Capture the cell that displays the provided text and extract its (x, y) central coordinate. 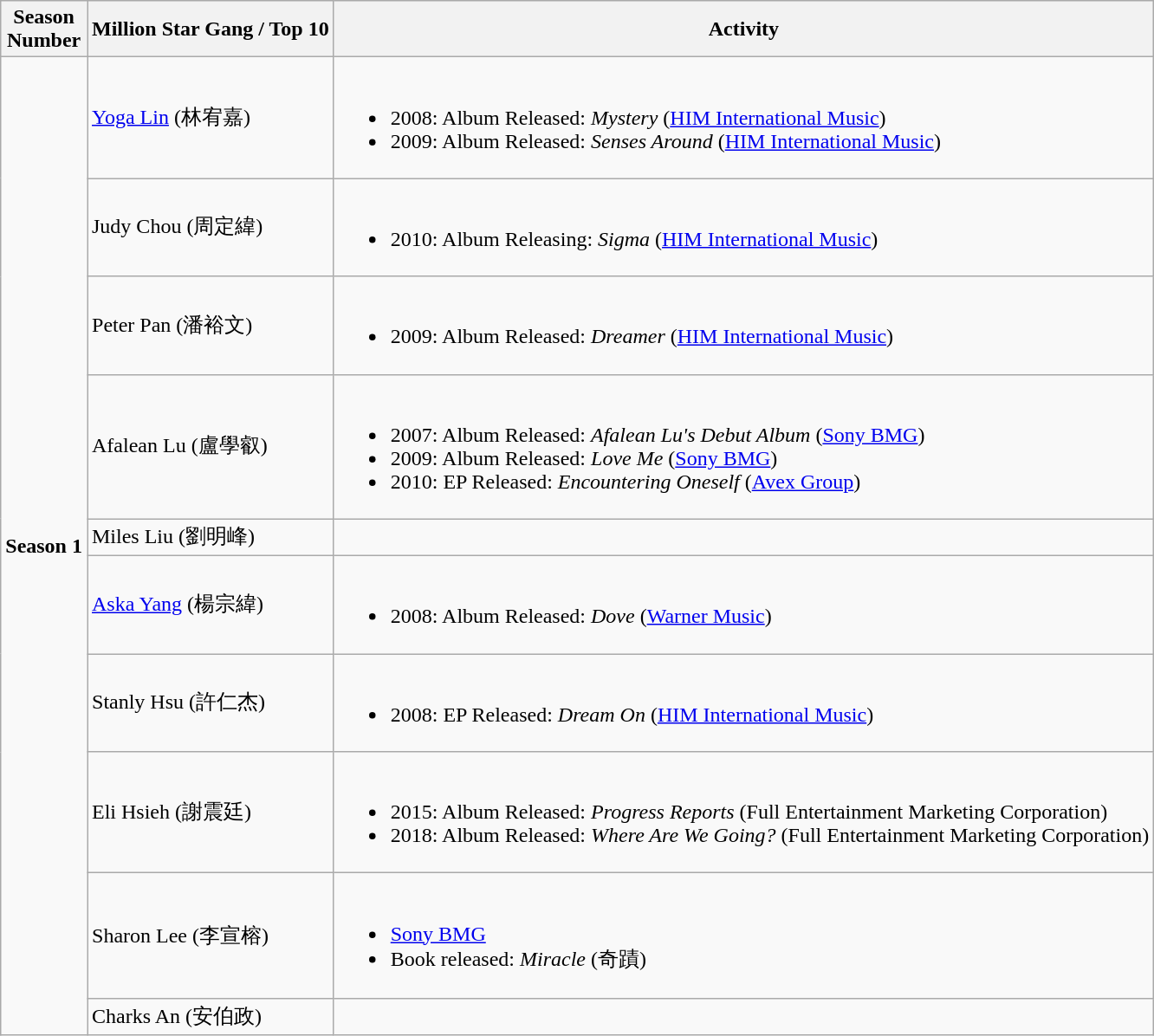
Million Star Gang / Top 10 (210, 29)
Yoga Lin (林宥嘉) (210, 118)
Miles Liu (劉明峰) (210, 537)
Charks An (安伯政) (210, 1017)
Afalean Lu (盧學叡) (210, 447)
Activity (743, 29)
2010: Album Releasing: Sigma (HIM International Music) (743, 227)
Season 1 (44, 546)
Stanly Hsu (許仁杰) (210, 703)
Aska Yang (楊宗緯) (210, 605)
2009: Album Released: Dreamer (HIM International Music) (743, 326)
Sharon Lee (李宣榕) (210, 936)
2008: EP Released: Dream On (HIM International Music) (743, 703)
Eli Hsieh (謝震廷) (210, 813)
Peter Pan (潘裕文) (210, 326)
2008: Album Released: Dove (Warner Music) (743, 605)
Judy Chou (周定緯) (210, 227)
2008: Album Released: Mystery (HIM International Music)2009: Album Released: Senses Around (HIM International Music) (743, 118)
Sony BMGBook released: Miracle (奇蹟) (743, 936)
2007: Album Released: Afalean Lu's Debut Album (Sony BMG)2009: Album Released: Love Me (Sony BMG)2010: EP Released: Encountering Oneself (Avex Group) (743, 447)
SeasonNumber (44, 29)
